Capture the cell that displays the provided text and extract its [X, Y] central coordinate. 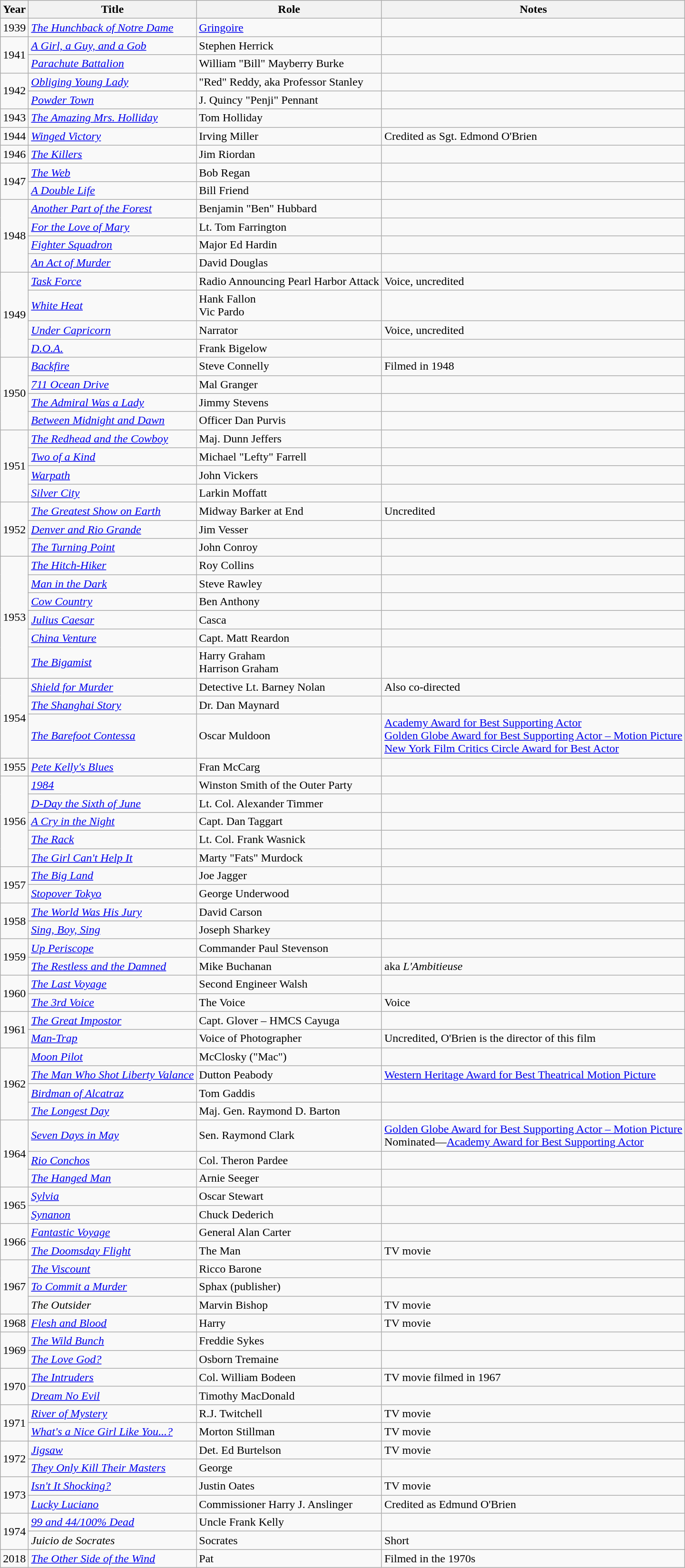
The World Was His Jury [112, 912]
The Restless and the Damned [112, 966]
Under Capricorn [112, 330]
1955 [14, 767]
Uncredited [533, 511]
River of Mystery [112, 1413]
Michael "Lefty" Farrell [289, 457]
Uncredited, O'Brien is the director of this film [533, 1039]
Jim Riordan [289, 154]
The Killers [112, 154]
Bill Friend [289, 190]
Golden Globe Award for Best Supporting Actor – Motion Picture Nominated—Academy Award for Best Supporting Actor [533, 1135]
Julius Caesar [112, 620]
Isn't It Shocking? [112, 1486]
Capt. Matt Reardon [289, 638]
1950 [14, 393]
Officer Dan Purvis [289, 421]
Title [112, 10]
1951 [14, 466]
Denver and Rio Grande [112, 529]
Bob Regan [289, 172]
Timothy MacDonald [289, 1395]
The Last Voyage [112, 984]
1966 [14, 1242]
Synanon [112, 1215]
1959 [14, 957]
Narrator [289, 330]
Dr. Dan Maynard [289, 705]
The Amazing Mrs. Holliday [112, 118]
1944 [14, 136]
Pete Kelly's Blues [112, 767]
1970 [14, 1386]
1969 [14, 1350]
Role [289, 10]
1967 [14, 1287]
Sing, Boy, Sing [112, 930]
Lt. Col. Alexander Timmer [289, 803]
Capt. Dan Taggart [289, 821]
1948 [14, 235]
Midway Barker at End [289, 511]
Sylvia [112, 1196]
The Bigamist [112, 662]
Winston Smith of the Outer Party [289, 785]
1943 [14, 118]
Cow Country [112, 602]
The Doomsday Flight [112, 1251]
Filmed in 1948 [533, 366]
1958 [14, 921]
John Vickers [289, 475]
Task Force [112, 281]
Col. William Bodeen [289, 1377]
aka L'Ambitieuse [533, 966]
Sphax (publisher) [289, 1287]
George [289, 1468]
A Cry in the Night [112, 821]
1972 [14, 1459]
What's a Nice Girl Like You...? [112, 1431]
The Love God? [112, 1359]
The Greatest Show on Earth [112, 511]
Steve Connelly [289, 366]
TV movie filmed in 1967 [533, 1377]
Mal Granger [289, 384]
Commander Paul Stevenson [289, 948]
1965 [14, 1205]
Sen. Raymond Clark [289, 1135]
The Viscount [112, 1269]
Benjamin "Ben" Hubbard [289, 208]
William "Bill" Mayberry Burke [289, 64]
Ricco Barone [289, 1269]
General Alan Carter [289, 1233]
The Turning Point [112, 548]
Mike Buchanan [289, 966]
Commissioner Harry J. Anslinger [289, 1504]
The Hitch-Hiker [112, 566]
Obliging Young Lady [112, 82]
Major Ed Hardin [289, 245]
The Web [112, 172]
Backfire [112, 366]
D-Day the Sixth of June [112, 803]
Lt. Col. Frank Wasnick [289, 839]
1942 [14, 91]
Man in the Dark [112, 584]
An Act of Murder [112, 263]
Joseph Sharkey [289, 930]
The Man [289, 1251]
1953 [14, 617]
Ben Anthony [289, 602]
Second Engineer Walsh [289, 984]
1952 [14, 529]
Irving Miller [289, 136]
The Voice [289, 1002]
1949 [14, 315]
The Longest Day [112, 1111]
1957 [14, 885]
Marvin Bishop [289, 1305]
Shield for Murder [112, 687]
Radio Announcing Pearl Harbor Attack [289, 281]
Chuck Dederich [289, 1215]
Gringoire [289, 28]
Pat [289, 1558]
Osborn Tremaine [289, 1359]
Oscar Muldoon [289, 736]
1960 [14, 993]
Tom Gaddis [289, 1093]
Marty "Fats" Murdock [289, 858]
They Only Kill Their Masters [112, 1468]
Notes [533, 10]
Larkin Moffatt [289, 493]
1941 [14, 55]
Jimmy Stevens [289, 402]
1947 [14, 181]
Uncle Frank Kelly [289, 1522]
Fran McCarg [289, 767]
The Great Impostor [112, 1020]
1968 [14, 1323]
Jim Vesser [289, 529]
R.J. Twitchell [289, 1413]
The Intruders [112, 1377]
Another Part of the Forest [112, 208]
Dream No Evil [112, 1395]
Up Periscope [112, 948]
1973 [14, 1495]
Frank Bigelow [289, 348]
Powder Town [112, 100]
1954 [14, 718]
Rio Conchos [112, 1160]
Detective Lt. Barney Nolan [289, 687]
Maj. Gen. Raymond D. Barton [289, 1111]
Steve Rawley [289, 584]
D.O.A. [112, 348]
Stephen Herrick [289, 46]
Hank FallonVic Pardo [289, 305]
The Girl Can't Help It [112, 858]
Lt. Tom Farrington [289, 227]
Filmed in the 1970s [533, 1558]
Warpath [112, 475]
The Outsider [112, 1305]
Two of a Kind [112, 457]
The Man Who Shot Liberty Valance [112, 1075]
The Hanged Man [112, 1178]
The Shanghai Story [112, 705]
David Douglas [289, 263]
Also co-directed [533, 687]
1956 [14, 821]
The Other Side of the Wind [112, 1558]
The Admiral Was a Lady [112, 402]
Short [533, 1540]
Credited as Sgt. Edmond O'Brien [533, 136]
1961 [14, 1029]
Between Midnight and Dawn [112, 421]
White Heat [112, 305]
A Double Life [112, 190]
Maj. Dunn Jeffers [289, 439]
The Barefoot Contessa [112, 736]
Voice of Photographer [289, 1039]
Harry [289, 1323]
Flesh and Blood [112, 1323]
Year [14, 10]
Parachute Battalion [112, 64]
The 3rd Voice [112, 1002]
1964 [14, 1153]
The Big Land [112, 876]
Birdman of Alcatraz [112, 1093]
"Red" Reddy, aka Professor Stanley [289, 82]
99 and 44/100% Dead [112, 1522]
Credited as Edmund O'Brien [533, 1504]
Col. Theron Pardee [289, 1160]
To Commit a Murder [112, 1287]
George Underwood [289, 894]
David Carson [289, 912]
711 Ocean Drive [112, 384]
Fantastic Voyage [112, 1233]
Det. Ed Burtelson [289, 1450]
Socrates [289, 1540]
Lucky Luciano [112, 1504]
2018 [14, 1558]
The Wild Bunch [112, 1341]
Fighter Squadron [112, 245]
Stopover Tokyo [112, 894]
1971 [14, 1422]
China Venture [112, 638]
Jigsaw [112, 1450]
Harry GrahamHarrison Graham [289, 662]
For the Love of Mary [112, 227]
Winged Victory [112, 136]
Roy Collins [289, 566]
Moon Pilot [112, 1057]
The Redhead and the Cowboy [112, 439]
John Conroy [289, 548]
Casca [289, 620]
Morton Stillman [289, 1431]
Man-Trap [112, 1039]
The Rack [112, 839]
J. Quincy "Penji" Pennant [289, 100]
Capt. Glover – HMCS Cayuga [289, 1020]
Joe Jagger [289, 876]
1946 [14, 154]
Juicio de Socrates [112, 1540]
1974 [14, 1531]
Tom Holliday [289, 118]
Dutton Peabody [289, 1075]
Arnie Seeger [289, 1178]
Justin Oates [289, 1486]
1984 [112, 785]
McClosky ("Mac") [289, 1057]
Silver City [112, 493]
1962 [14, 1084]
Oscar Stewart [289, 1196]
Freddie Sykes [289, 1341]
Seven Days in May [112, 1135]
The Hunchback of Notre Dame [112, 28]
Western Heritage Award for Best Theatrical Motion Picture [533, 1075]
Voice [533, 1002]
A Girl, a Guy, and a Gob [112, 46]
1939 [14, 28]
